Extract the [X, Y] coordinate from the center of the cell holding the provided text.  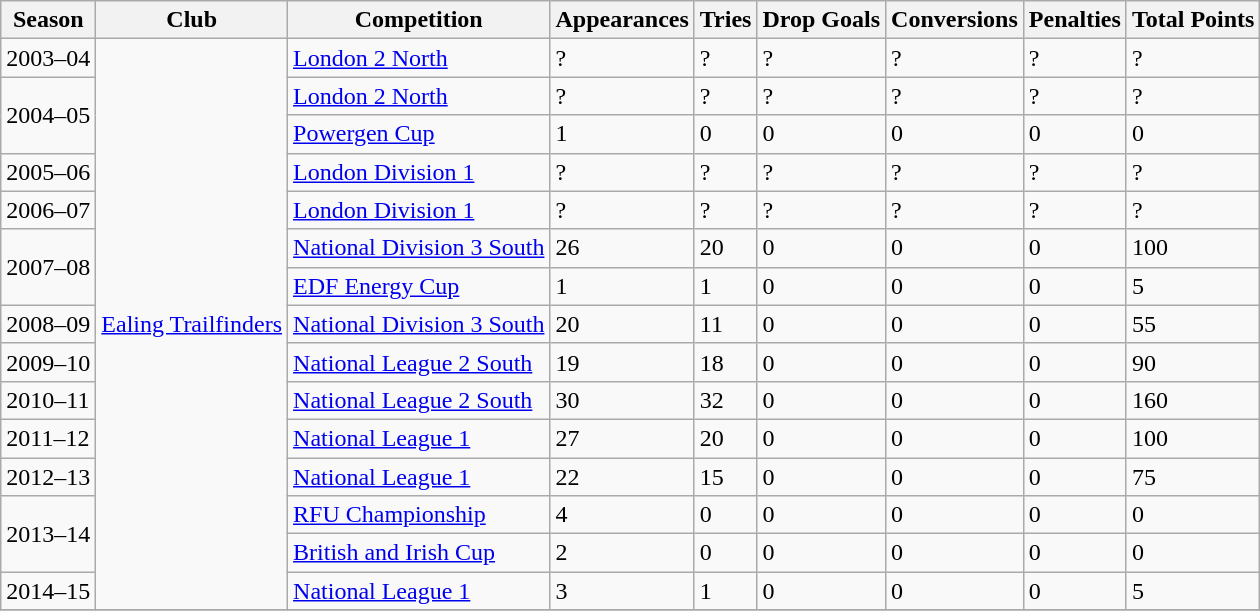
2005–06 [48, 172]
2012–13 [48, 477]
32 [726, 400]
2011–12 [48, 438]
15 [726, 477]
160 [1193, 400]
RFU Championship [419, 515]
26 [622, 248]
2008–09 [48, 324]
Penalties [1074, 20]
90 [1193, 362]
4 [622, 515]
Total Points [1193, 20]
75 [1193, 477]
Ealing Trailfinders [192, 324]
22 [622, 477]
Appearances [622, 20]
Powergen Cup [419, 134]
British and Irish Cup [419, 553]
2007–08 [48, 267]
2009–10 [48, 362]
Tries [726, 20]
2003–04 [48, 58]
Competition [419, 20]
2 [622, 553]
18 [726, 362]
2004–05 [48, 115]
EDF Energy Cup [419, 286]
27 [622, 438]
30 [622, 400]
2013–14 [48, 534]
Club [192, 20]
2014–15 [48, 591]
55 [1193, 324]
Drop Goals [822, 20]
Season [48, 20]
19 [622, 362]
Conversions [955, 20]
3 [622, 591]
2010–11 [48, 400]
2006–07 [48, 210]
11 [726, 324]
